Capture the cell that displays the provided text and extract its [x, y] central coordinate. 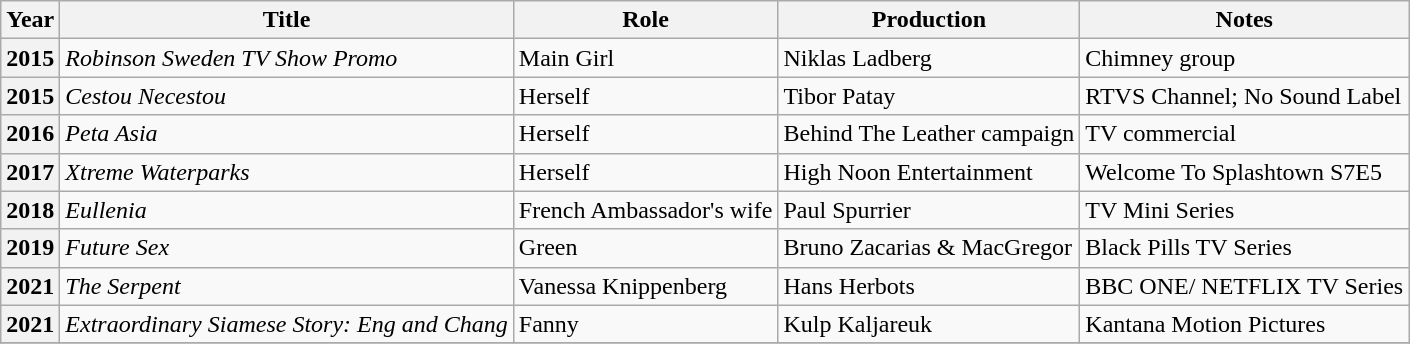
Extraordinary Siamese Story: Eng and Chang [286, 324]
Fanny [646, 324]
Vanessa Knippenberg [646, 286]
Black Pills TV Series [1244, 248]
2017 [30, 172]
Kantana Motion Pictures [1244, 324]
2016 [30, 134]
Tibor Patay [929, 96]
Behind The Leather campaign [929, 134]
Paul Spurrier [929, 210]
Notes [1244, 20]
TV Mini Series [1244, 210]
High Noon Entertainment [929, 172]
Eullenia [286, 210]
2019 [30, 248]
Chimney group [1244, 58]
Peta Asia [286, 134]
Kulp Kaljareuk [929, 324]
RTVS Channel; No Sound Label [1244, 96]
2018 [30, 210]
Title [286, 20]
Bruno Zacarias & MacGregor [929, 248]
Role [646, 20]
TV commercial [1244, 134]
BBC ONE/ NETFLIX TV Series [1244, 286]
Welcome To Splashtown S7E5 [1244, 172]
French Ambassador's wife [646, 210]
Green [646, 248]
Niklas Ladberg [929, 58]
Year [30, 20]
Production [929, 20]
Main Girl [646, 58]
Xtreme Waterparks [286, 172]
Future Sex [286, 248]
The Serpent [286, 286]
Hans Herbots [929, 286]
Robinson Sweden TV Show Promo [286, 58]
Cestou Necestou [286, 96]
